Return the [x, y] coordinate for the center point of the cell that contains the specified text.  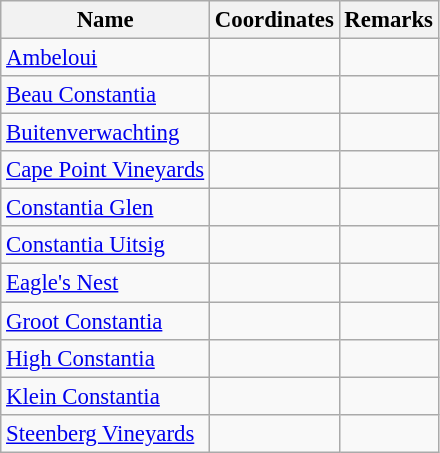
Coordinates [275, 20]
Name [106, 20]
Remarks [388, 20]
High Constantia [106, 358]
Groot Constantia [106, 321]
Steenberg Vineyards [106, 433]
Constantia Glen [106, 208]
Cape Point Vineyards [106, 170]
Constantia Uitsig [106, 245]
Ambeloui [106, 58]
Klein Constantia [106, 396]
Buitenverwachting [106, 133]
Beau Constantia [106, 95]
Eagle's Nest [106, 283]
